Return the (X, Y) coordinate for the center point of the cell that contains the specified text.  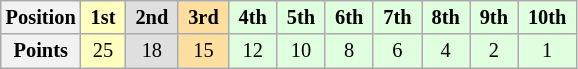
10th (547, 17)
8th (446, 17)
18 (152, 51)
7th (397, 17)
8 (349, 51)
25 (104, 51)
1st (104, 17)
10 (301, 51)
Position (41, 17)
6th (349, 17)
15 (203, 51)
12 (253, 51)
9th (494, 17)
2 (494, 51)
3rd (203, 17)
1 (547, 51)
4th (253, 17)
Points (41, 51)
5th (301, 17)
4 (446, 51)
2nd (152, 17)
6 (397, 51)
